Detect which cell encompasses the target text, then output its (x, y) center coordinate. 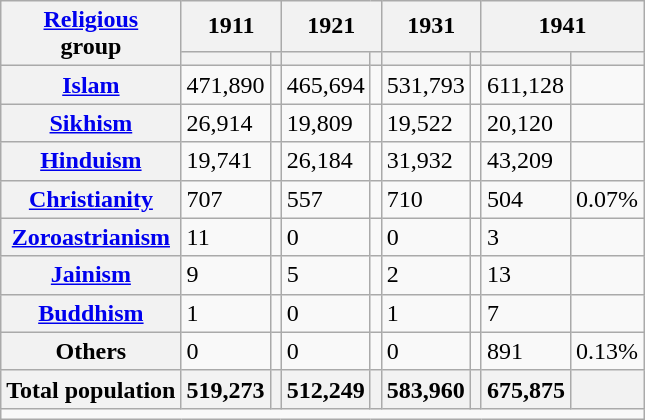
7 (526, 313)
19,741 (226, 161)
2 (426, 275)
1911 (231, 26)
26,914 (226, 123)
13 (526, 275)
9 (226, 275)
557 (326, 199)
583,960 (426, 389)
3 (526, 237)
31,932 (426, 161)
0.07% (606, 199)
19,522 (426, 123)
Religiousgroup (91, 34)
Total population (91, 389)
504 (526, 199)
0.13% (606, 351)
465,694 (326, 85)
891 (526, 351)
Others (91, 351)
519,273 (226, 389)
707 (226, 199)
1931 (431, 26)
611,128 (526, 85)
43,209 (526, 161)
531,793 (426, 85)
1941 (562, 26)
Jainism (91, 275)
Christianity (91, 199)
11 (226, 237)
20,120 (526, 123)
19,809 (326, 123)
Hinduism (91, 161)
Islam (91, 85)
Zoroastrianism (91, 237)
1921 (331, 26)
675,875 (526, 389)
471,890 (226, 85)
Sikhism (91, 123)
5 (326, 275)
710 (426, 199)
Buddhism (91, 313)
26,184 (326, 161)
512,249 (326, 389)
